Pinpoint the cell where the given text exists, returning its [X, Y] midpoint coordinate. 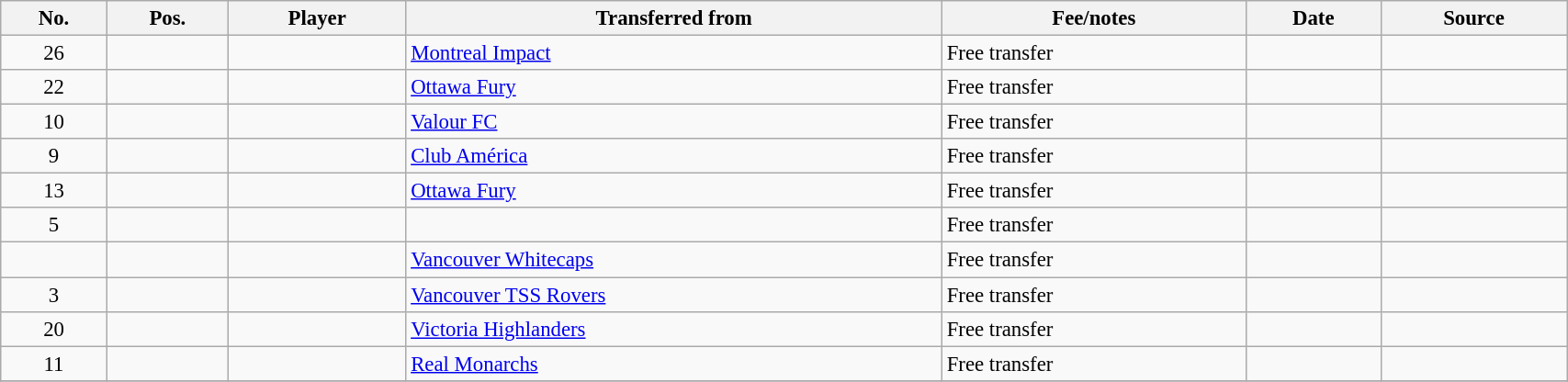
Vancouver Whitecaps [674, 260]
10 [54, 122]
22 [54, 87]
Transferred from [674, 18]
Real Monarchs [674, 364]
Pos. [167, 18]
3 [54, 295]
Club América [674, 156]
26 [54, 53]
11 [54, 364]
Valour FC [674, 122]
Victoria Highlanders [674, 329]
Montreal Impact [674, 53]
Player [316, 18]
Vancouver TSS Rovers [674, 295]
Date [1314, 18]
5 [54, 225]
13 [54, 191]
No. [54, 18]
Source [1473, 18]
20 [54, 329]
Fee/notes [1093, 18]
9 [54, 156]
